Extract the [X, Y] coordinate from the center of the cell holding the provided text.  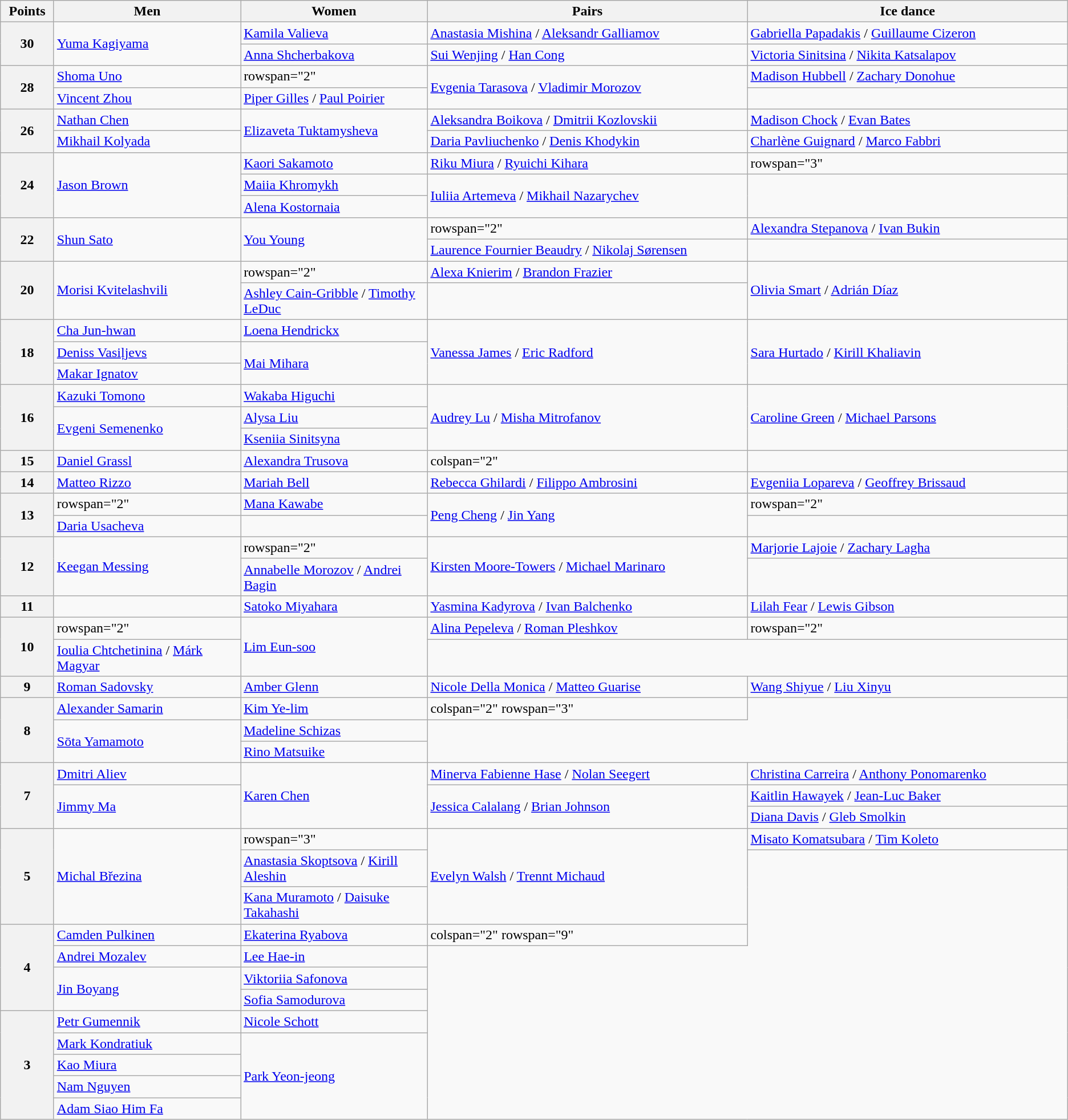
Kazuki Tomono [147, 396]
Petr Gumennik [147, 1021]
8 [27, 731]
5 [27, 876]
Maiia Khromykh [334, 185]
Sōta Yamamoto [147, 741]
Loena Hendrickx [334, 331]
Jessica Calalang / Brian Johnson [588, 806]
Peng Cheng / Jin Yang [588, 515]
Andrei Mozalev [147, 956]
Kana Muramoto / Daisuke Takahashi [334, 906]
20 [27, 291]
12 [27, 566]
24 [27, 185]
22 [27, 239]
4 [27, 967]
Kaori Sakamoto [334, 163]
Jimmy Ma [147, 806]
Olivia Smart / Adrián Díaz [907, 291]
Madison Hubbell / Zachary Donohue [907, 76]
Shoma Uno [147, 76]
Lim Eun-soo [334, 647]
Jin Boyang [147, 989]
Amber Glenn [334, 687]
Satoko Miyahara [334, 606]
Mai Mihara [334, 363]
Madison Chock / Evan Bates [907, 120]
13 [27, 515]
Evgeniia Lopareva / Geoffrey Brissaud [907, 482]
Ashley Cain-Gribble / Timothy LeDuc [334, 301]
Evgeni Semenenko [147, 428]
Annabelle Morozov / Andrei Bagin [334, 577]
26 [27, 131]
Anna Shcherbakova [334, 55]
Nicole Della Monica / Matteo Guarise [588, 687]
Park Yeon-jeong [334, 1076]
Alexandra Trusova [334, 461]
Viktoriia Safonova [334, 978]
Mana Kawabe [334, 504]
10 [27, 647]
Nathan Chen [147, 120]
14 [27, 482]
Deniss Vasiļjevs [147, 352]
Ioulia Chtchetinina / Márk Magyar [147, 657]
18 [27, 352]
16 [27, 417]
Makar Ignatov [147, 374]
Alexa Knierim / Brandon Frazier [588, 272]
Sofia Samodurova [334, 1000]
Ice dance [907, 11]
Lilah Fear / Lewis Gibson [907, 606]
Nam Nguyen [147, 1087]
Sui Wenjing / Han Cong [588, 55]
Roman Sadovsky [147, 687]
Morisi Kvitelashvili [147, 291]
Charlène Guignard / Marco Fabbri [907, 141]
Anastasia Mishina / Aleksandr Galliamov [588, 33]
Nicole Schott [334, 1021]
Mikhail Kolyada [147, 141]
Adam Siao Him Fa [147, 1109]
Marjorie Lajoie / Zachary Lagha [907, 547]
Cha Jun-hwan [147, 331]
Lee Hae-in [334, 956]
Rebecca Ghilardi / Filippo Ambrosini [588, 482]
Shun Sato [147, 239]
Laurence Fournier Beaudry / Nikolaj Sørensen [588, 250]
Evelyn Walsh / Trennt Michaud [588, 876]
Matteo Rizzo [147, 482]
Mariah Bell [334, 482]
15 [27, 461]
Daria Pavliuchenko / Denis Khodykin [588, 141]
Rino Matsuike [334, 752]
Misato Komatsubara / Tim Koleto [907, 839]
Kirsten Moore-Towers / Michael Marinaro [588, 566]
Keegan Messing [147, 566]
Dmitri Aliev [147, 774]
Mark Kondratiuk [147, 1043]
Piper Gilles / Paul Poirier [334, 98]
3 [27, 1065]
Michal Březina [147, 876]
Wakaba Higuchi [334, 396]
Kim Ye-lim [334, 709]
Vanessa James / Eric Radford [588, 352]
28 [27, 87]
Yuma Kagiyama [147, 44]
You Young [334, 239]
Iuliia Artemeva / Mikhail Nazarychev [588, 196]
Elizaveta Tuktamysheva [334, 131]
Diana Davis / Gleb Smolkin [907, 817]
Evgenia Tarasova / Vladimir Morozov [588, 87]
Alysa Liu [334, 417]
Victoria Sinitsina / Nikita Katsalapov [907, 55]
Jason Brown [147, 185]
Madeline Schizas [334, 731]
Men [147, 11]
30 [27, 44]
Alena Kostornaia [334, 206]
Points [27, 11]
Kseniia Sinitsyna [334, 439]
Minerva Fabienne Hase / Nolan Seegert [588, 774]
Alexander Samarin [147, 709]
Ekaterina Ryabova [334, 935]
Sara Hurtado / Kirill Khaliavin [907, 352]
Alina Pepeleva / Roman Pleshkov [588, 628]
colspan="2" [588, 461]
Kaitlin Hawayek / Jean-Luc Baker [907, 796]
Camden Pulkinen [147, 935]
Christina Carreira / Anthony Ponomarenko [907, 774]
colspan="2" rowspan="3" [588, 709]
Caroline Green / Michael Parsons [907, 417]
Anastasia Skoptsova / Kirill Aleshin [334, 868]
7 [27, 796]
Gabriella Papadakis / Guillaume Cizeron [907, 33]
Yasmina Kadyrova / Ivan Balchenko [588, 606]
Daniel Grassl [147, 461]
Women [334, 11]
Pairs [588, 11]
colspan="2" rowspan="9" [588, 935]
Riku Miura / Ryuichi Kihara [588, 163]
Kamila Valieva [334, 33]
Alexandra Stepanova / Ivan Bukin [907, 228]
11 [27, 606]
Vincent Zhou [147, 98]
Wang Shiyue / Liu Xinyu [907, 687]
Aleksandra Boikova / Dmitrii Kozlovskii [588, 120]
Kao Miura [147, 1065]
Daria Usacheva [147, 526]
Karen Chen [334, 796]
9 [27, 687]
Audrey Lu / Misha Mitrofanov [588, 417]
